Extract the (X, Y) coordinate from the center of the cell holding the provided text.  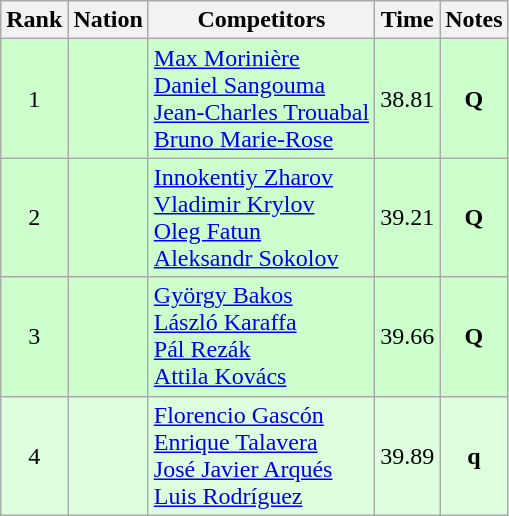
1 (34, 98)
Nation (108, 20)
Rank (34, 20)
39.89 (408, 456)
Competitors (261, 20)
Innokentiy ZharovVladimir KrylovOleg FatunAleksandr Sokolov (261, 218)
q (474, 456)
György BakosLászló KaraffaPál RezákAttila Kovács (261, 336)
38.81 (408, 98)
Max MorinièreDaniel SangoumaJean-Charles TrouabalBruno Marie-Rose (261, 98)
39.21 (408, 218)
Notes (474, 20)
3 (34, 336)
Florencio GascónEnrique TalaveraJosé Javier ArquésLuis Rodríguez (261, 456)
Time (408, 20)
39.66 (408, 336)
4 (34, 456)
2 (34, 218)
